Extract the (x, y) coordinate from the center of the cell holding the provided text.  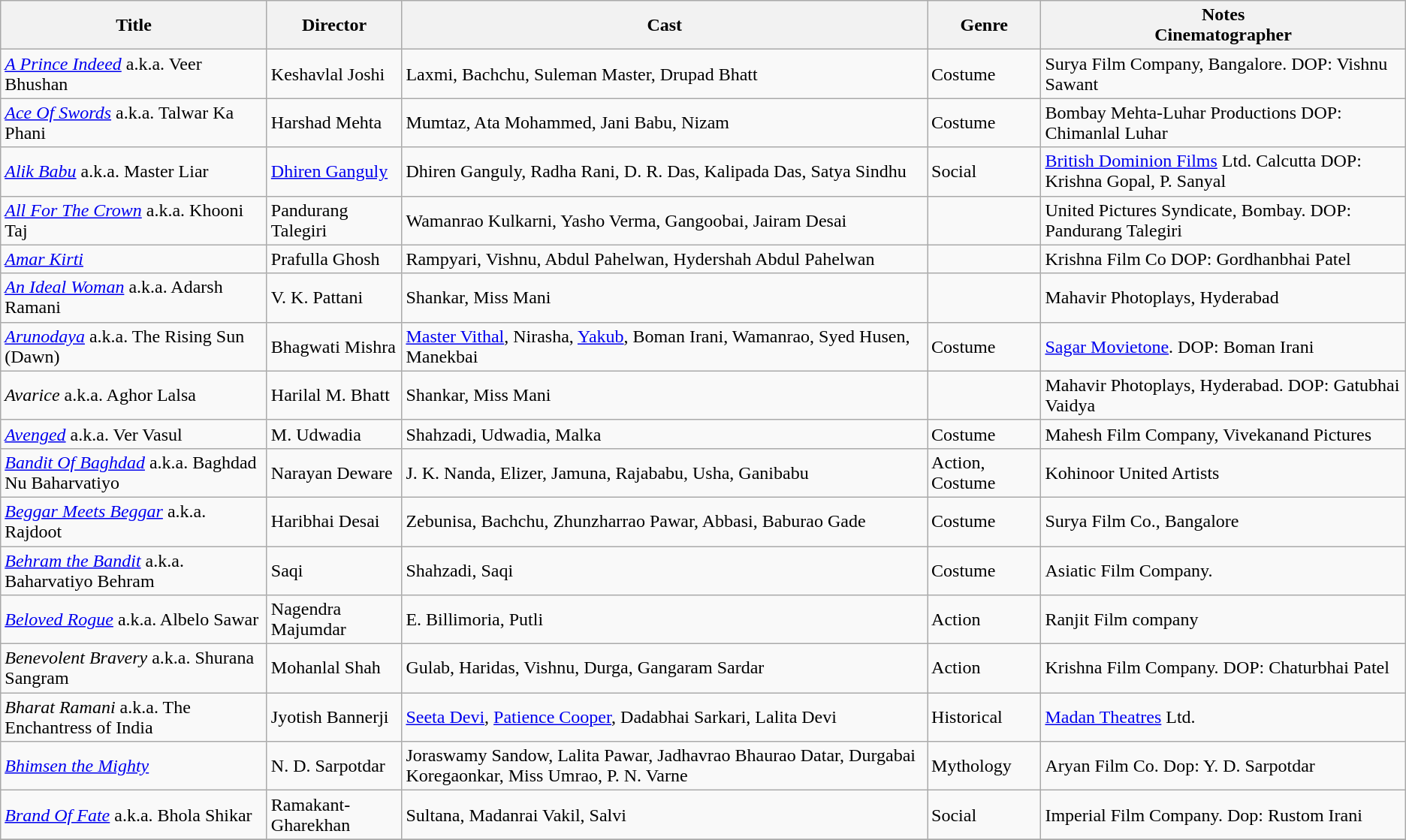
Sultana, Madanrai Vakil, Salvi (665, 815)
Bharat Ramani a.k.a. The Enchantress of India (134, 718)
Mumtaz, Ata Mohammed, Jani Babu, Nizam (665, 123)
Surya Film Company, Bangalore. DOP: Vishnu Sawant (1223, 74)
Beggar Meets Beggar a.k.a. Rajdoot (134, 521)
Arunodaya a.k.a. The Rising Sun (Dawn) (134, 347)
Gulab, Haridas, Vishnu, Durga, Gangaram Sardar (665, 668)
Rampyari, Vishnu, Abdul Pahelwan, Hydershah Abdul Pahelwan (665, 259)
Beloved Rogue a.k.a. Albelo Sawar (134, 620)
Alik Babu a.k.a. Master Liar (134, 171)
Pandurang Talegiri (334, 221)
A Prince Indeed a.k.a. Veer Bhushan (134, 74)
Mahavir Photoplays, Hyderabad. DOP: Gatubhai Vaidya (1223, 395)
M. Udwadia (334, 434)
Krishna Film Co DOP: Gordhanbhai Patel (1223, 259)
Krishna Film Company. DOP: Chaturbhai Patel (1223, 668)
N. D. Sarpotdar (334, 766)
Seeta Devi, Patience Cooper, Dadabhai Sarkari, Lalita Devi (665, 718)
Brand Of Fate a.k.a. Bhola Shikar (134, 815)
Madan Theatres Ltd. (1223, 718)
Aryan Film Co. Dop: Y. D. Sarpotdar (1223, 766)
Dhiren Ganguly (334, 171)
Historical (984, 718)
NotesCinematographer (1223, 26)
Bombay Mehta-Luhar Productions DOP: Chimanlal Luhar (1223, 123)
Genre (984, 26)
Shahzadi, Saqi (665, 571)
Cast (665, 26)
Bhimsen the Mighty (134, 766)
British Dominion Films Ltd. Calcutta DOP: Krishna Gopal, P. Sanyal (1223, 171)
Harilal M. Bhatt (334, 395)
Laxmi, Bachchu, Suleman Master, Drupad Bhatt (665, 74)
Ace Of Swords a.k.a. Talwar Ka Phani (134, 123)
Narayan Deware (334, 473)
Haribhai Desai (334, 521)
Bandit Of Baghdad a.k.a. Baghdad Nu Baharvatiyo (134, 473)
Harshad Mehta (334, 123)
J. K. Nanda, Elizer, Jamuna, Rajababu, Usha, Ganibabu (665, 473)
Avarice a.k.a. Aghor Lalsa (134, 395)
Benevolent Bravery a.k.a. Shurana Sangram (134, 668)
An Ideal Woman a.k.a. Adarsh Ramani (134, 297)
Joraswamy Sandow, Lalita Pawar, Jadhavrao Bhaurao Datar, Durgabai Koregaonkar, Miss Umrao, P. N. Varne (665, 766)
Director (334, 26)
Mythology (984, 766)
All For The Crown a.k.a. Khooni Taj (134, 221)
Prafulla Ghosh (334, 259)
United Pictures Syndicate, Bombay. DOP: Pandurang Talegiri (1223, 221)
E. Billimoria, Putli (665, 620)
Action, Costume (984, 473)
Title (134, 26)
Asiatic Film Company. (1223, 571)
Kohinoor United Artists (1223, 473)
Shahzadi, Udwadia, Malka (665, 434)
Mohanlal Shah (334, 668)
Behram the Bandit a.k.a. Baharvatiyo Behram (134, 571)
Sagar Movietone. DOP: Boman Irani (1223, 347)
Nagendra Majumdar (334, 620)
V. K. Pattani (334, 297)
Keshavlal Joshi (334, 74)
Jyotish Bannerji (334, 718)
Dhiren Ganguly, Radha Rani, D. R. Das, Kalipada Das, Satya Sindhu (665, 171)
Amar Kirti (134, 259)
Bhagwati Mishra (334, 347)
Zebunisa, Bachchu, Zhunzharrao Pawar, Abbasi, Baburao Gade (665, 521)
Wamanrao Kulkarni, Yasho Verma, Gangoobai, Jairam Desai (665, 221)
Master Vithal, Nirasha, Yakub, Boman Irani, Wamanrao, Syed Husen, Manekbai (665, 347)
Surya Film Co., Bangalore (1223, 521)
Mahavir Photoplays, Hyderabad (1223, 297)
Imperial Film Company. Dop: Rustom Irani (1223, 815)
Ramakant-Gharekhan (334, 815)
Mahesh Film Company, Vivekanand Pictures (1223, 434)
Saqi (334, 571)
Ranjit Film company (1223, 620)
Avenged a.k.a. Ver Vasul (134, 434)
